Extract the [X, Y] coordinate from the center of the cell holding the provided text.  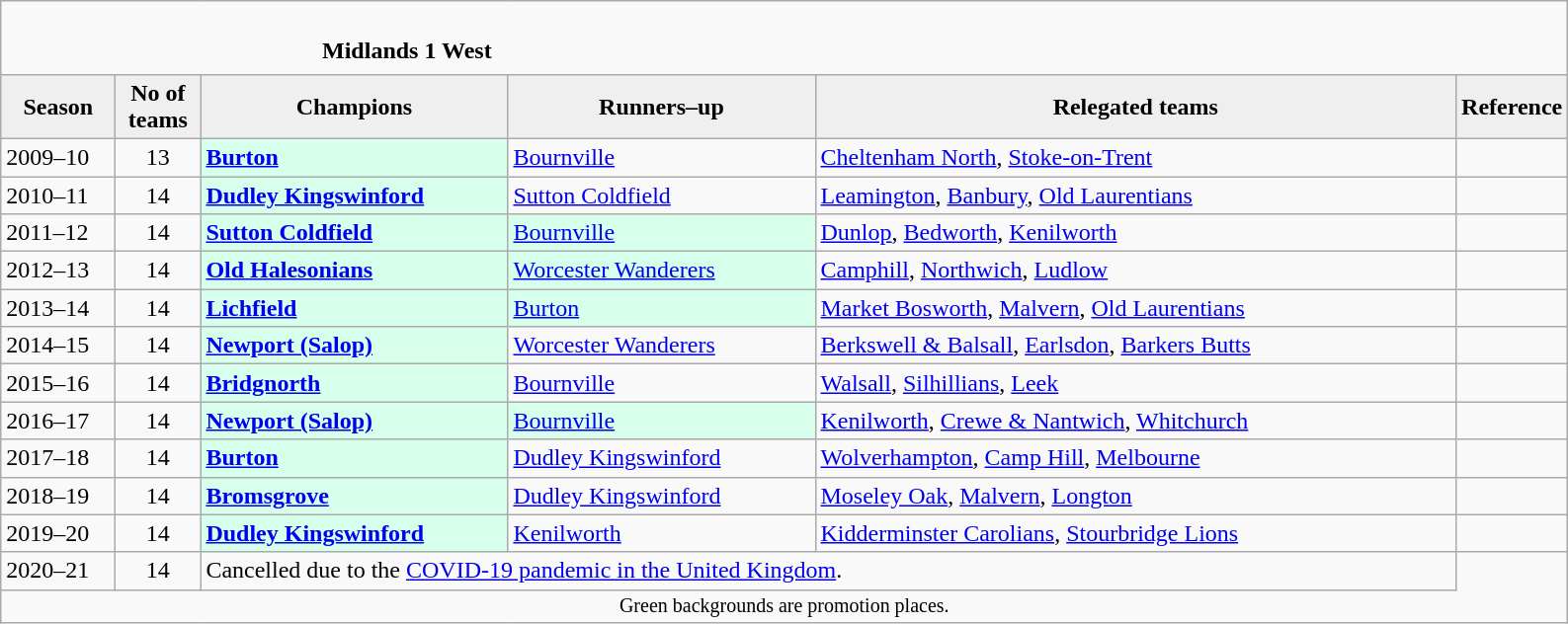
Season [58, 107]
2016–17 [58, 421]
Old Halesonians [354, 271]
Lichfield [354, 308]
Wolverhampton, Camp Hill, Melbourne [1136, 458]
Kenilworth, Crewe & Nantwich, Whitchurch [1136, 421]
Camphill, Northwich, Ludlow [1136, 271]
Cancelled due to the COVID-19 pandemic in the United Kingdom. [828, 571]
2019–20 [58, 533]
2014–15 [58, 346]
Leamington, Banbury, Old Laurentians [1136, 195]
Dunlop, Bedworth, Kenilworth [1136, 233]
Bromsgrove [354, 496]
Walsall, Silhillians, Leek [1136, 383]
2015–16 [58, 383]
2013–14 [58, 308]
2012–13 [58, 271]
Bridgnorth [354, 383]
Champions [354, 107]
13 [158, 157]
Kidderminster Carolians, Stourbridge Lions [1136, 533]
2010–11 [58, 195]
2020–21 [58, 571]
2009–10 [58, 157]
Kenilworth [662, 533]
Cheltenham North, Stoke-on-Trent [1136, 157]
Relegated teams [1136, 107]
Runners–up [662, 107]
2017–18 [58, 458]
No of teams [158, 107]
2018–19 [58, 496]
Market Bosworth, Malvern, Old Laurentians [1136, 308]
Reference [1512, 107]
Moseley Oak, Malvern, Longton [1136, 496]
2011–12 [58, 233]
Berkswell & Balsall, Earlsdon, Barkers Butts [1136, 346]
Green backgrounds are promotion places. [784, 606]
